Scan for the cell matching the given text and deliver its [x, y] coordinate at center. 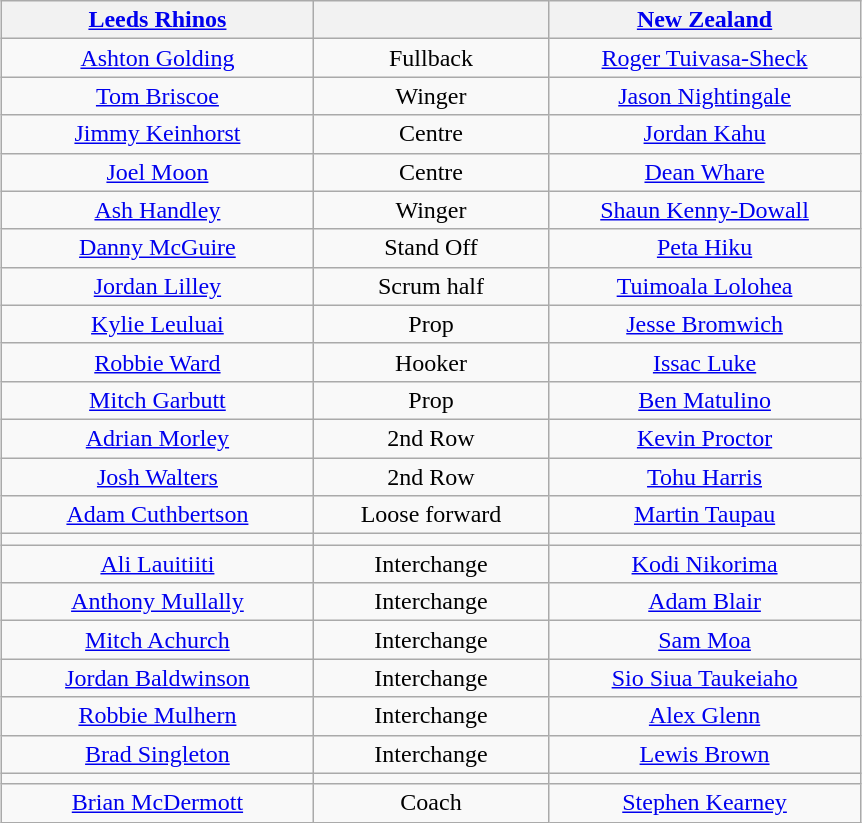
Ben Matulino [704, 400]
Shaun Kenny-Dowall [704, 210]
Jimmy Keinhorst [158, 134]
Peta Hiku [704, 248]
Jordan Baldwinson [158, 678]
Brad Singleton [158, 754]
Mitch Achurch [158, 640]
Adam Cuthbertson [158, 515]
Ali Lauitiiti [158, 564]
Scrum half [431, 286]
Jordan Kahu [704, 134]
Hooker [431, 362]
Coach [431, 803]
Danny McGuire [158, 248]
Josh Walters [158, 477]
Adrian Morley [158, 438]
Tohu Harris [704, 477]
Issac Luke [704, 362]
Mitch Garbutt [158, 400]
Alex Glenn [704, 716]
Adam Blair [704, 602]
Robbie Ward [158, 362]
Jordan Lilley [158, 286]
Kevin Proctor [704, 438]
Anthony Mullally [158, 602]
Kylie Leuluai [158, 324]
Stephen Kearney [704, 803]
Roger Tuivasa-Sheck [704, 58]
Jason Nightingale [704, 96]
Dean Whare [704, 172]
Ash Handley [158, 210]
Lewis Brown [704, 754]
Stand Off [431, 248]
Kodi Nikorima [704, 564]
Jesse Bromwich [704, 324]
New Zealand [704, 20]
Leeds Rhinos [158, 20]
Tuimoala Lolohea [704, 286]
Robbie Mulhern [158, 716]
Sio Siua Taukeiaho [704, 678]
Brian McDermott [158, 803]
Tom Briscoe [158, 96]
Ashton Golding [158, 58]
Fullback [431, 58]
Sam Moa [704, 640]
Joel Moon [158, 172]
Loose forward [431, 515]
Martin Taupau [704, 515]
